Return the [x, y] coordinate for the center point of the cell that contains the specified text.  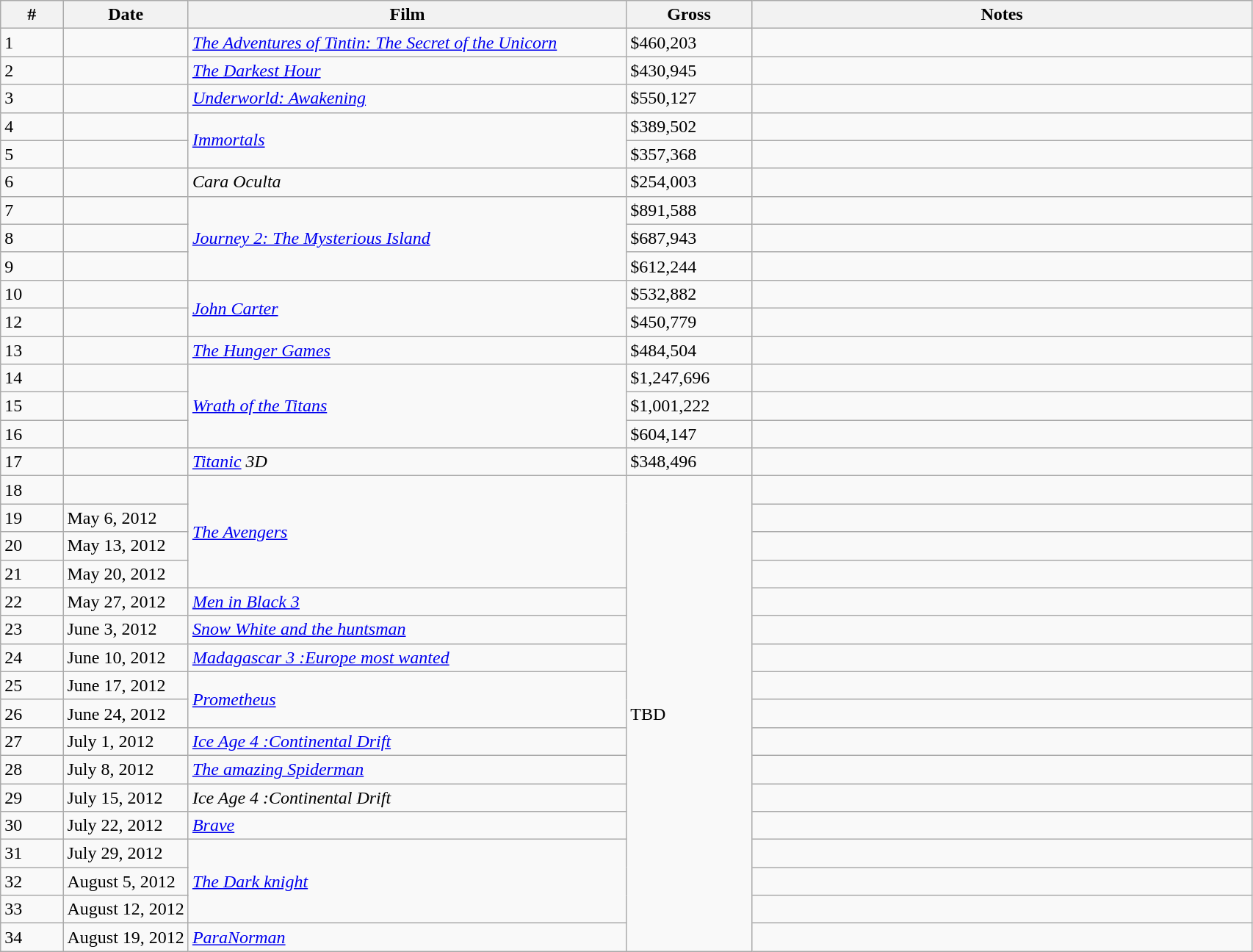
# [32, 15]
25 [32, 685]
Underworld: Awakening [407, 98]
15 [32, 406]
Gross [689, 15]
20 [32, 546]
May 13, 2012 [126, 546]
Immortals [407, 140]
The Adventures of Tintin: The Secret of the Unicorn [407, 43]
8 [32, 238]
The Dark knight [407, 881]
Brave [407, 826]
June 10, 2012 [126, 657]
22 [32, 602]
3 [32, 98]
May 20, 2012 [126, 574]
$460,203 [689, 43]
9 [32, 266]
17 [32, 462]
14 [32, 378]
$348,496 [689, 462]
June 17, 2012 [126, 685]
$1,247,696 [689, 378]
July 29, 2012 [126, 854]
ParaNorman [407, 937]
$687,943 [689, 238]
$254,003 [689, 182]
30 [32, 826]
$550,127 [689, 98]
TBD [689, 714]
July 1, 2012 [126, 741]
27 [32, 741]
August 5, 2012 [126, 881]
$357,368 [689, 154]
10 [32, 294]
18 [32, 490]
1 [32, 43]
July 15, 2012 [126, 797]
The amazing Spiderman [407, 769]
The Hunger Games [407, 350]
$891,588 [689, 210]
Wrath of the Titans [407, 406]
$484,504 [689, 350]
5 [32, 154]
The Darkest Hour [407, 71]
June 24, 2012 [126, 713]
4 [32, 126]
Snow White and the huntsman [407, 630]
2 [32, 71]
6 [32, 182]
28 [32, 769]
21 [32, 574]
24 [32, 657]
32 [32, 881]
16 [32, 434]
July 8, 2012 [126, 769]
34 [32, 937]
July 22, 2012 [126, 826]
Men in Black 3 [407, 602]
August 12, 2012 [126, 909]
7 [32, 210]
26 [32, 713]
The Avengers [407, 532]
29 [32, 797]
Date [126, 15]
Film [407, 15]
23 [32, 630]
19 [32, 518]
13 [32, 350]
May 27, 2012 [126, 602]
June 3, 2012 [126, 630]
May 6, 2012 [126, 518]
$604,147 [689, 434]
$1,001,222 [689, 406]
$430,945 [689, 71]
Prometheus [407, 699]
Madagascar 3 :Europe most wanted [407, 657]
August 19, 2012 [126, 937]
Notes [1002, 15]
$532,882 [689, 294]
$612,244 [689, 266]
31 [32, 854]
Journey 2: The Mysterious Island [407, 238]
Cara Oculta [407, 182]
33 [32, 909]
$450,779 [689, 322]
$389,502 [689, 126]
Titanic 3D [407, 462]
12 [32, 322]
John Carter [407, 308]
